Identify which cell holds the provided text, then report its (x, y) central coordinate. 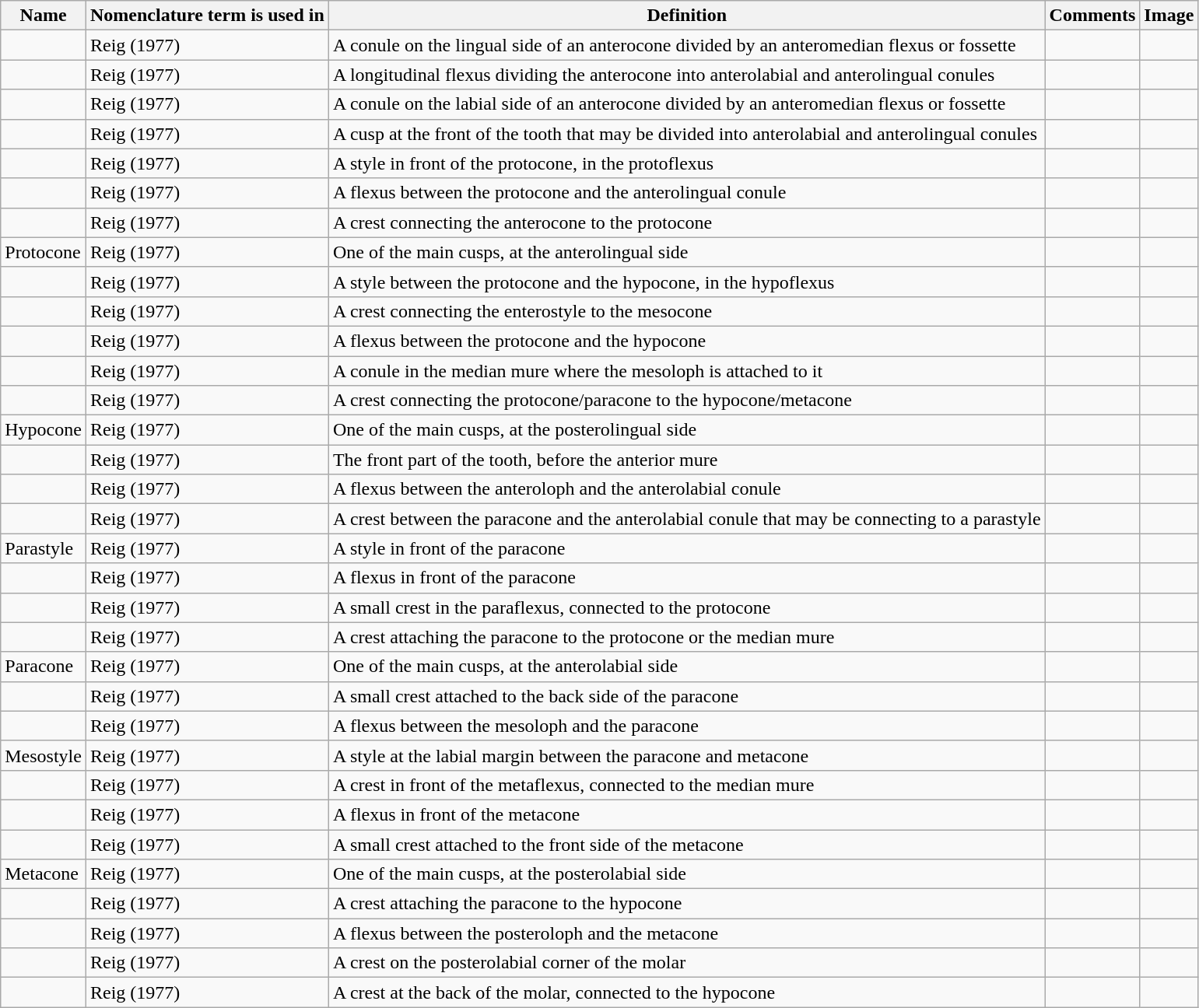
A style at the labial margin between the paracone and metacone (686, 755)
One of the main cusps, at the anterolingual side (686, 252)
Metacone (44, 874)
A small crest in the paraflexus, connected to the protocone (686, 607)
Paracone (44, 667)
A crest between the paracone and the anterolabial conule that may be connecting to a parastyle (686, 519)
Parastyle (44, 548)
A crest on the posterolabial corner of the molar (686, 963)
A cusp at the front of the tooth that may be divided into anterolabial and anterolingual conules (686, 134)
A flexus between the mesoloph and the paracone (686, 726)
A flexus between the posteroloph and the metacone (686, 933)
A longitudinal flexus dividing the anterocone into anterolabial and anterolingual conules (686, 75)
A crest attaching the paracone to the hypocone (686, 904)
A small crest attached to the front side of the metacone (686, 844)
A flexus between the protocone and the anterolingual conule (686, 193)
A crest connecting the anterocone to the protocone (686, 222)
A crest at the back of the molar, connected to the hypocone (686, 992)
One of the main cusps, at the anterolabial side (686, 667)
One of the main cusps, at the posterolingual side (686, 430)
Name (44, 16)
Mesostyle (44, 755)
Image (1169, 16)
Nomenclature term is used in (207, 16)
A flexus in front of the paracone (686, 578)
Comments (1092, 16)
A crest connecting the protocone/paracone to the hypocone/metacone (686, 401)
A crest in front of the metaflexus, connected to the median mure (686, 785)
A small crest attached to the back side of the paracone (686, 696)
A conule on the lingual side of an anterocone divided by an anteromedian flexus or fossette (686, 45)
Definition (686, 16)
A style between the protocone and the hypocone, in the hypoflexus (686, 282)
The front part of the tooth, before the anterior mure (686, 460)
One of the main cusps, at the posterolabial side (686, 874)
A flexus between the protocone and the hypocone (686, 341)
A style in front of the protocone, in the protoflexus (686, 163)
A conule on the labial side of an anterocone divided by an anteromedian flexus or fossette (686, 104)
A flexus in front of the metacone (686, 814)
A crest connecting the enterostyle to the mesocone (686, 311)
A conule in the median mure where the mesoloph is attached to it (686, 371)
Protocone (44, 252)
A style in front of the paracone (686, 548)
Hypocone (44, 430)
A crest attaching the paracone to the protocone or the median mure (686, 637)
A flexus between the anteroloph and the anterolabial conule (686, 489)
